Find where the given text appears and provide that cell's center as [X, Y] coordinate. 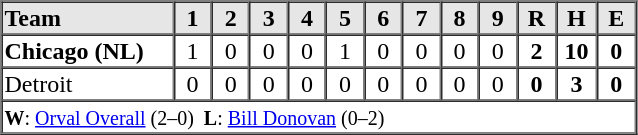
R [536, 18]
E [616, 18]
Chicago (NL) [88, 50]
4 [307, 18]
9 [498, 18]
Team [88, 18]
8 [459, 18]
7 [421, 18]
10 [576, 50]
H [576, 18]
6 [383, 18]
5 [345, 18]
W: Orval Overall (2–0) L: Bill Donovan (0–2) [319, 116]
Detroit [88, 84]
